Locate the cell with the specified text and output its [X, Y] center coordinate. 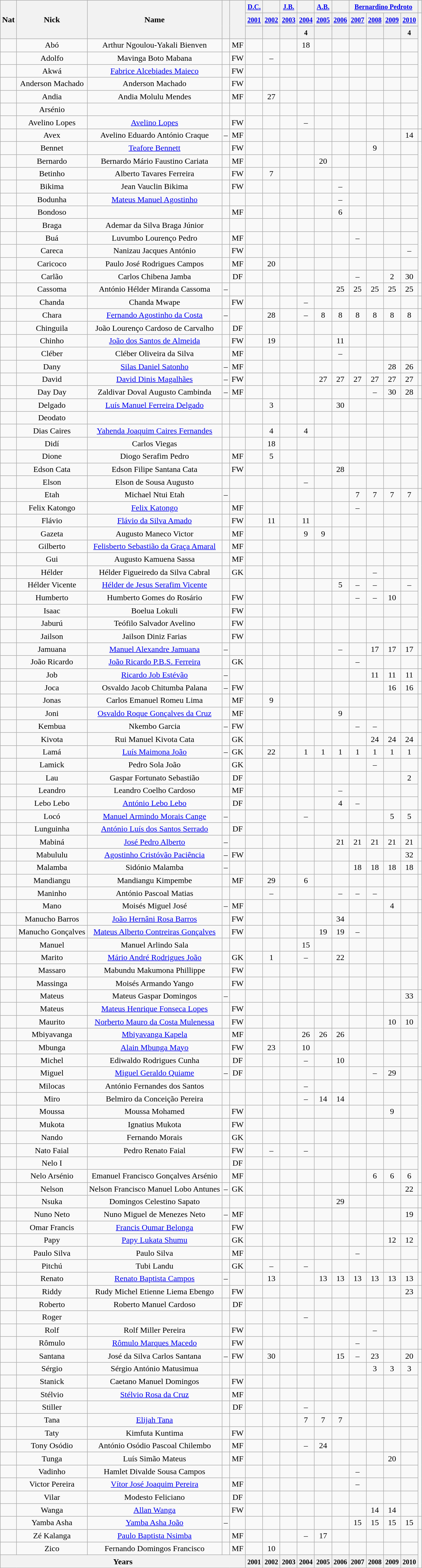
Careca [52, 251]
Adolfo [52, 58]
Nat [8, 20]
Nsuka [52, 1202]
Carlos Emanuel Romeu Lima [155, 700]
Sérgio António Matusimua [155, 1368]
Maninho [52, 893]
Leandro Coelho Cardoso [155, 791]
Jamuana [52, 649]
Gilberto [52, 546]
33 [409, 996]
Ignatius Mukota [155, 1124]
Silas Daniel Satonho [155, 366]
Vítor José Joaquim Pereira [155, 1484]
Agostinho Cristóvão Paciência [155, 855]
António Fernandes dos Santos [155, 1086]
João Ricardo [52, 662]
Andia [52, 97]
Miguel [52, 1073]
Elijah Tana [155, 1420]
Tubi Landu [155, 1266]
Stélvio [52, 1394]
Nelo Arsénio [52, 1176]
Cassoma [52, 289]
Arsénio [52, 109]
Flávio da Silva Amado [155, 521]
Deodato [52, 418]
Humberto [52, 598]
Carlos Chibena Jamba [155, 276]
Mário André Rodrigues João [155, 957]
Manuel [52, 945]
D.C. [254, 7]
Diogo Serafim Pedro [155, 456]
Teafore Bennett [155, 148]
Tony Osódio [52, 1446]
Bernardo [52, 161]
José da Silva Carlos Santana [155, 1356]
Kivota [52, 739]
Mateus Henrique Fonseca Lopes [155, 1009]
Nuno Miguel de Menezes Neto [155, 1215]
Hélder Vicente [52, 585]
Milocas [52, 1086]
Lau [52, 777]
Renato Baptista Campos [155, 1279]
Luís Maimona João [155, 752]
Papy [52, 1240]
Nando [52, 1137]
Isaac [52, 611]
Carlos Viegas [155, 444]
Moussa [52, 1112]
Mabiná [52, 842]
J.B. [288, 7]
António Hélder Miranda Cassoma [155, 289]
Jonas [52, 700]
Rolf [52, 1330]
Manucho Barros [52, 919]
Joni [52, 713]
Bikima [52, 187]
Avelino Eduardo António Craque [155, 135]
Renato [52, 1279]
Mavinga Boto Mabana [155, 58]
Akwá [52, 71]
Gaspar Fortunato Sebastião [155, 777]
Bodunha [52, 200]
Nick [52, 20]
Manuel Alexandre Jamuana [155, 649]
Mateus Manuel Agostinho [155, 200]
Lebo Lebo [52, 803]
32 [409, 855]
34 [340, 919]
Paulo Baptista Nsimba [155, 1536]
Osvaldo Jacob Chitumba Palana [155, 688]
Fernando Agostinho da Costa [155, 315]
Job [52, 675]
Day Day [52, 392]
Avex [52, 135]
Francis Oumar Belonga [155, 1227]
Moisés Armando Yango [155, 983]
Paulo José Rodrigues Campos [155, 264]
Carlão [52, 276]
Sérgio [52, 1368]
Tunga [52, 1459]
Ricardo Job Estévão [155, 675]
Augusto Maneco Victor [155, 533]
Caricoco [52, 264]
Mateus Gaspar Domingos [155, 996]
Modesto Feliciano [155, 1497]
Flávio [52, 521]
Rolf Miller Pereira [155, 1330]
Pitchú [52, 1266]
Taty [52, 1433]
Emanuel Francisco Gonçalves Arsénio [155, 1176]
Yahenda Joaquim Caires Fernandes [155, 431]
Mabundu Makumona Phillippe [155, 970]
Felisberto Sebastião da Graça Amaral [155, 546]
Chanda [52, 302]
António Osódio Pascoal Chilembo [155, 1446]
Boelua Lokuli [155, 611]
Roberto Manuel Cardoso [155, 1304]
Manucho Gonçalves [52, 932]
Malamba [52, 868]
Mandiangu [52, 880]
Roger [52, 1317]
Roberto [52, 1304]
Joca [52, 688]
Alberto Tavares Ferreira [155, 174]
Mbiyavanga Kapela [155, 1035]
Michael Ntui Etah [155, 495]
Augusto Kamuena Sassa [155, 559]
Nelo I [52, 1163]
Vilar [52, 1497]
Moussa Mohamed [155, 1112]
Zé Kalanga [52, 1536]
Etah [52, 495]
Bennet [52, 148]
Ediwaldo Rodrigues Cunha [155, 1060]
João Lourenço Cardoso de Carvalho [155, 328]
Abó [52, 45]
Betinho [52, 174]
João dos Santos de Almeida [155, 341]
Luvumbo Lourenço Pedro [155, 238]
João Ricardo P.B.S. Ferreira [155, 662]
Teófilo Salvador Avelino [155, 623]
Edson Filipe Santana Cata [155, 469]
Nelson Francisco Manuel Lobo Antunes [155, 1189]
Chanda Mwape [155, 302]
Massaro [52, 970]
Elson de Sousa Augusto [155, 482]
Caetano Manuel Domingos [155, 1381]
Miguel Geraldo Quiame [155, 1073]
Pedro Sola João [155, 765]
Riddy [52, 1292]
Moisés Miguel José [155, 906]
Bondoso [52, 212]
Mandiangu Kimpembe [155, 880]
Osvaldo Roque Gonçalves da Cruz [155, 713]
Chinho [52, 341]
Vadinho [52, 1471]
José Pedro Alberto [155, 842]
Fabrice Alcebiades Maieco [155, 71]
Mbiyavanga [52, 1035]
Buá [52, 238]
António Luís dos Santos Serrado [155, 829]
Locó [52, 816]
Luís Simão Mateus [155, 1459]
Dany [52, 366]
Bernardo Mário Faustino Cariata [155, 161]
Years [123, 1561]
Maurito [52, 1022]
Mateus Alberto Contreiras Gonçalves [155, 932]
Gazeta [52, 533]
Luís Manuel Ferreira Delgado [155, 405]
Allan Wanga [155, 1510]
Nkembo Garcia [155, 726]
Kimfuta Kuntima [155, 1433]
Cléber [52, 353]
Lunguinha [52, 829]
Miro [52, 1099]
Kembua [52, 726]
Domingos Celestino Sapato [155, 1202]
Chinguila [52, 328]
Santana [52, 1356]
Manuel Arlindo Sala [155, 945]
António Lebo Lebo [155, 803]
Tana [52, 1420]
Norberto Mauro da Costa Mulenessa [155, 1022]
Nanizau Jacques António [155, 251]
Hélder [52, 572]
Mukota [52, 1124]
Papy Lukata Shumu [155, 1240]
Hélder de Jesus Serafim Vicente [155, 585]
Mbunga [52, 1047]
Yamba Asha [52, 1523]
Gui [52, 559]
Fernando Morais [155, 1137]
Didí [52, 444]
Elson [52, 482]
Lamick [52, 765]
Michel [52, 1060]
Jailson [52, 636]
Cléber Oliveira da Silva [155, 353]
João Hernâni Rosa Barros [155, 919]
Hélder Figueiredo da Silva Cabral [155, 572]
Rui Manuel Kivota Cata [155, 739]
Humberto Gomes do Rosário [155, 598]
Victor Pereira [52, 1484]
Jaburú [52, 623]
Omar Francis [52, 1227]
Alain Mbunga Mayo [155, 1047]
Nelson [52, 1189]
Jean Vauclin Bikima [155, 187]
Rômulo Marques Macedo [155, 1343]
David [52, 379]
Rômulo [52, 1343]
Bernardino Pedroto [384, 7]
Dione [52, 456]
Chara [52, 315]
Rudy Michel Etienne Liema Ebengo [155, 1292]
Andia Molulu Mendes [155, 97]
Zaldivar Doval Augusto Cambinda [155, 392]
Massinga [52, 983]
Wanga [52, 1510]
Zico [52, 1548]
Ademar da Silva Braga Júnior [155, 225]
Edson Cata [52, 469]
Marito [52, 957]
Manuel Armindo Morais Cange [155, 816]
Sidónio Malamba [155, 868]
Jailson Diniz Farias [155, 636]
Nuno Neto [52, 1215]
Lamá [52, 752]
Name [155, 20]
Dias Caires [52, 431]
Belmiro da Conceição Pereira [155, 1099]
Hamlet Divalde Sousa Campos [155, 1471]
Stiller [52, 1407]
Leandro [52, 791]
A.B. [323, 7]
Stanick [52, 1381]
Yamba Asha João [155, 1523]
Delgado [52, 405]
Arthur Ngoulou-Yakali Bienven [155, 45]
Mano [52, 906]
Nato Faial [52, 1150]
Mabululu [52, 855]
Fernando Domingos Francisco [155, 1548]
António Pascoal Matias [155, 893]
Braga [52, 225]
Pedro Renato Faial [155, 1150]
David Dinis Magalhães [155, 379]
Stélvio Rosa da Cruz [155, 1394]
